Output the [X, Y] coordinate of the center of the cell containing the given text.  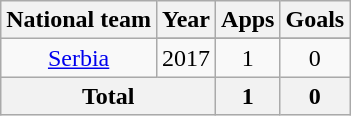
Goals [315, 20]
National team [79, 20]
2017 [186, 58]
Year [186, 20]
Apps [248, 20]
Total [108, 96]
Serbia [79, 58]
